Provide the [x, y] coordinate of the cell's center where the given text is located.  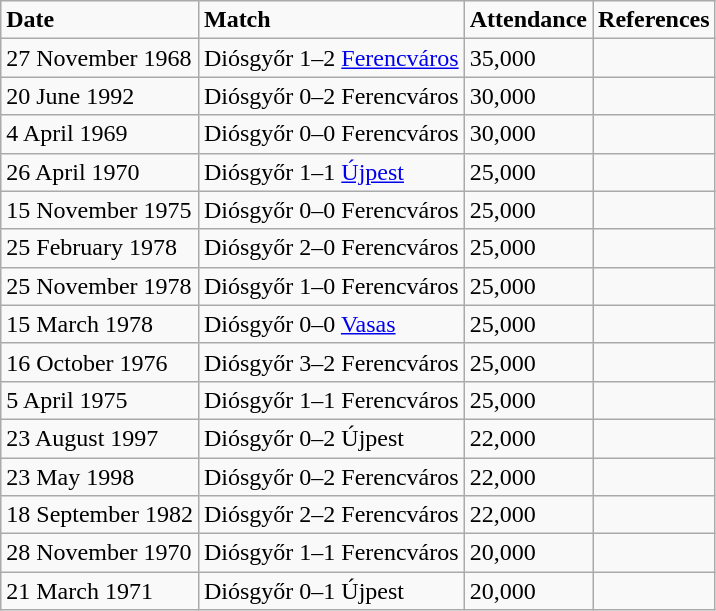
Diósgyőr 0–1 Újpest [331, 591]
Attendance [528, 20]
Diósgyőr 0–2 Újpest [331, 438]
25 November 1978 [100, 286]
Diósgyőr 0–0 Vasas [331, 324]
35,000 [528, 58]
21 March 1971 [100, 591]
Diósgyőr 1–2 Ferencváros [331, 58]
Diósgyőr 2–0 Ferencváros [331, 248]
Diósgyőr 2–2 Ferencváros [331, 515]
4 April 1969 [100, 134]
References [654, 20]
Diósgyőr 3–2 Ferencváros [331, 362]
20 June 1992 [100, 96]
Diósgyőr 1–1 Újpest [331, 172]
Diósgyőr 1–0 Ferencváros [331, 286]
18 September 1982 [100, 515]
23 May 1998 [100, 477]
15 November 1975 [100, 210]
23 August 1997 [100, 438]
Date [100, 20]
25 February 1978 [100, 248]
27 November 1968 [100, 58]
26 April 1970 [100, 172]
15 March 1978 [100, 324]
Match [331, 20]
5 April 1975 [100, 400]
16 October 1976 [100, 362]
28 November 1970 [100, 553]
